Scan for the cell matching the given text and deliver its [X, Y] coordinate at center. 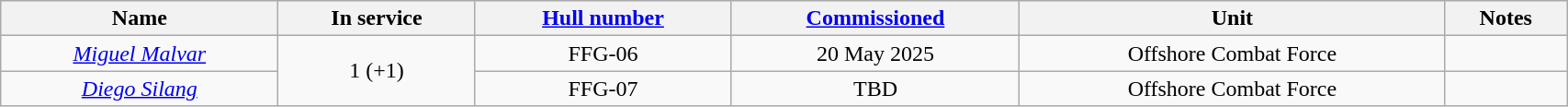
20 May 2025 [875, 53]
Diego Silang [140, 89]
Unit [1233, 18]
Commissioned [875, 18]
FFG-06 [603, 53]
1 (+1) [377, 71]
FFG-07 [603, 89]
TBD [875, 89]
Notes [1506, 18]
Name [140, 18]
Hull number [603, 18]
Miguel Malvar [140, 53]
In service [377, 18]
